Output the [X, Y] coordinate of the center of the cell containing the given text.  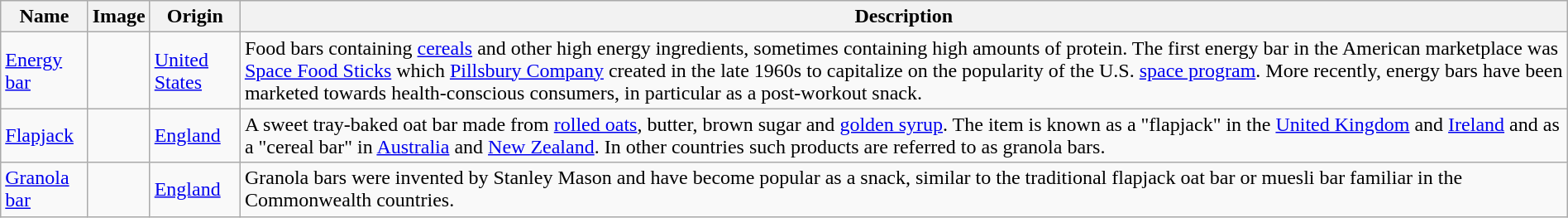
Energy bar [45, 70]
Flapjack [45, 136]
Image [119, 17]
Name [45, 17]
Description [903, 17]
Granola bar [45, 189]
Origin [195, 17]
United States [195, 70]
